Extract the [x, y] coordinate from the center of the cell holding the provided text.  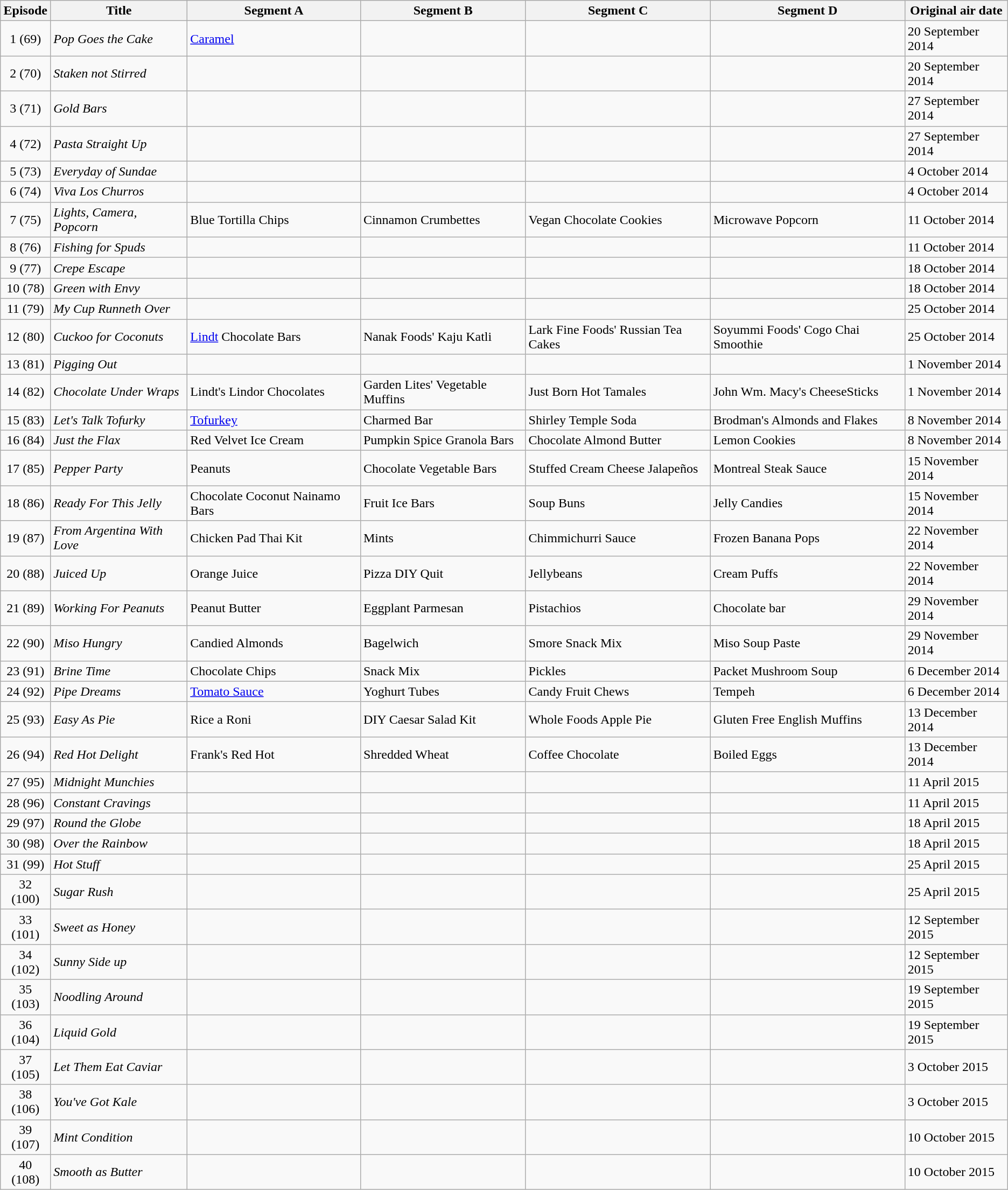
22 (90) [26, 643]
John Wm. Macy's CheeseSticks [808, 392]
Blue Tortilla Chips [274, 220]
35 (103) [26, 997]
Chocolate Coconut Nainamo Bars [274, 503]
36 (104) [26, 1032]
Chicken Pad Thai Kit [274, 538]
Original air date [956, 11]
Let's Talk Tofurky [119, 420]
6 (74) [26, 192]
Shirley Temple Soda [618, 420]
Miso Soup Paste [808, 643]
Soup Buns [618, 503]
Fruit Ice Bars [443, 503]
Hot Stuff [119, 864]
Chocolate Vegetable Bars [443, 468]
Rice a Roni [274, 719]
Noodling Around [119, 997]
Smore Snack Mix [618, 643]
Frank's Red Hot [274, 754]
Soyummi Foods' Cogo Chai Smoothie [808, 336]
Cinnamon Crumbettes [443, 220]
34 (102) [26, 962]
Lindt's Lindor Chocolates [274, 392]
Midnight Munchies [119, 782]
7 (75) [26, 220]
26 (94) [26, 754]
Packet Mushroom Soup [808, 671]
15 (83) [26, 420]
Jellybeans [618, 573]
From Argentina With Love [119, 538]
Constant Cravings [119, 803]
29 (97) [26, 823]
You've Got Kale [119, 1102]
8 (76) [26, 247]
Over the Rainbow [119, 844]
Eggplant Parmesan [443, 608]
25 (93) [26, 719]
23 (91) [26, 671]
Lemon Cookies [808, 440]
Gluten Free English Muffins [808, 719]
Shredded Wheat [443, 754]
14 (82) [26, 392]
10 (78) [26, 288]
Chocolate Almond Butter [618, 440]
Juiced Up [119, 573]
11 (79) [26, 309]
1 (69) [26, 39]
Pigging Out [119, 365]
Title [119, 11]
Jelly Candies [808, 503]
Stuffed Cream Cheese Jalapeños [618, 468]
Chocolate Under Wraps [119, 392]
Lark Fine Foods' Russian Tea Cakes [618, 336]
DIY Caesar Salad Kit [443, 719]
28 (96) [26, 803]
37 (105) [26, 1067]
Garden Lites' Vegetable Muffins [443, 392]
Tomato Sauce [274, 691]
Pipe Dreams [119, 691]
Orange Juice [274, 573]
Tofurkey [274, 420]
Brine Time [119, 671]
Round the Globe [119, 823]
30 (98) [26, 844]
16 (84) [26, 440]
Whole Foods Apple Pie [618, 719]
32 (100) [26, 892]
Sugar Rush [119, 892]
Fishing for Spuds [119, 247]
Pepper Party [119, 468]
Candied Almonds [274, 643]
Pumpkin Spice Granola Bars [443, 440]
Just the Flax [119, 440]
Everyday of Sundae [119, 171]
Red Velvet Ice Cream [274, 440]
Segment D [808, 11]
Pickles [618, 671]
Green with Envy [119, 288]
Pizza DIY Quit [443, 573]
Pop Goes the Cake [119, 39]
Bagelwich [443, 643]
Just Born Hot Tamales [618, 392]
Coffee Chocolate [618, 754]
Peanut Butter [274, 608]
Mint Condition [119, 1137]
Smooth as Butter [119, 1172]
Chocolate Chips [274, 671]
19 (87) [26, 538]
31 (99) [26, 864]
Chocolate bar [808, 608]
Chimmichurri Sauce [618, 538]
Peanuts [274, 468]
Lights, Camera, Popcorn [119, 220]
21 (89) [26, 608]
Segment B [443, 11]
Liquid Gold [119, 1032]
39 (107) [26, 1137]
Tempeh [808, 691]
Pistachios [618, 608]
24 (92) [26, 691]
Sweet as Honey [119, 927]
Viva Los Churros [119, 192]
Segment A [274, 11]
Lindt Chocolate Bars [274, 336]
Sunny Side up [119, 962]
Nanak Foods' Kaju Katli [443, 336]
Frozen Banana Pops [808, 538]
5 (73) [26, 171]
Yoghurt Tubes [443, 691]
3 (71) [26, 109]
13 (81) [26, 365]
Staken not Stirred [119, 73]
Candy Fruit Chews [618, 691]
38 (106) [26, 1102]
18 (86) [26, 503]
20 (88) [26, 573]
Mints [443, 538]
Episode [26, 11]
12 (80) [26, 336]
My Cup Runneth Over [119, 309]
27 (95) [26, 782]
Cream Puffs [808, 573]
Vegan Chocolate Cookies [618, 220]
Charmed Bar [443, 420]
Miso Hungry [119, 643]
Boiled Eggs [808, 754]
40 (108) [26, 1172]
Ready For This Jelly [119, 503]
Snack Mix [443, 671]
Gold Bars [119, 109]
Red Hot Delight [119, 754]
Cuckoo for Coconuts [119, 336]
Pasta Straight Up [119, 143]
Working For Peanuts [119, 608]
9 (77) [26, 268]
Segment C [618, 11]
Brodman's Almonds and Flakes [808, 420]
33 (101) [26, 927]
17 (85) [26, 468]
Microwave Popcorn [808, 220]
2 (70) [26, 73]
Caramel [274, 39]
4 (72) [26, 143]
Montreal Steak Sauce [808, 468]
Crepe Escape [119, 268]
Easy As Pie [119, 719]
Let Them Eat Caviar [119, 1067]
